Locate the cell with the specified text and output its [x, y] center coordinate. 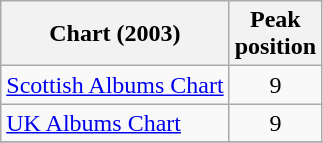
Peakposition [275, 34]
Chart (2003) [115, 34]
Scottish Albums Chart [115, 85]
UK Albums Chart [115, 123]
